Find where the given text appears and provide that cell's center as (x, y) coordinate. 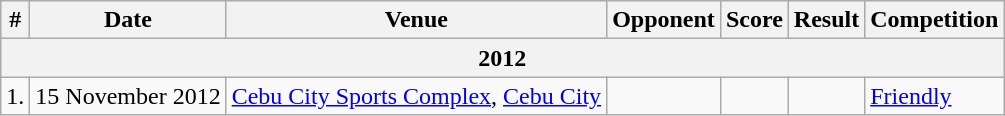
Venue (416, 20)
15 November 2012 (128, 96)
# (16, 20)
2012 (502, 58)
Score (754, 20)
Cebu City Sports Complex, Cebu City (416, 96)
Date (128, 20)
Competition (934, 20)
1. (16, 96)
Result (826, 20)
Friendly (934, 96)
Opponent (664, 20)
